Find where the given text appears and provide that cell's center as [X, Y] coordinate. 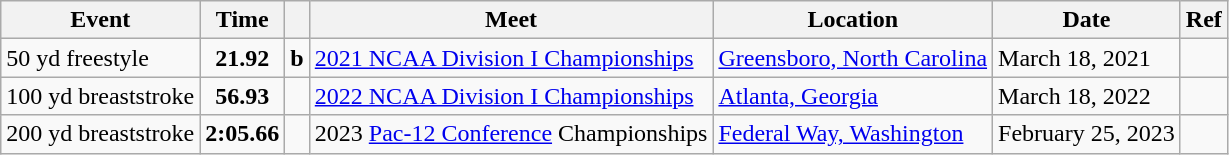
2:05.66 [242, 134]
21.92 [242, 58]
b [297, 58]
Federal Way, Washington [853, 134]
Time [242, 20]
Date [1087, 20]
200 yd breaststroke [100, 134]
Greensboro, North Carolina [853, 58]
March 18, 2022 [1087, 96]
Location [853, 20]
Atlanta, Georgia [853, 96]
2022 NCAA Division I Championships [511, 96]
56.93 [242, 96]
2021 NCAA Division I Championships [511, 58]
Ref [1204, 20]
Event [100, 20]
2023 Pac-12 Conference Championships [511, 134]
Meet [511, 20]
March 18, 2021 [1087, 58]
50 yd freestyle [100, 58]
February 25, 2023 [1087, 134]
100 yd breaststroke [100, 96]
